For the text-containing cell, return its midpoint in [x, y] coordinate format. 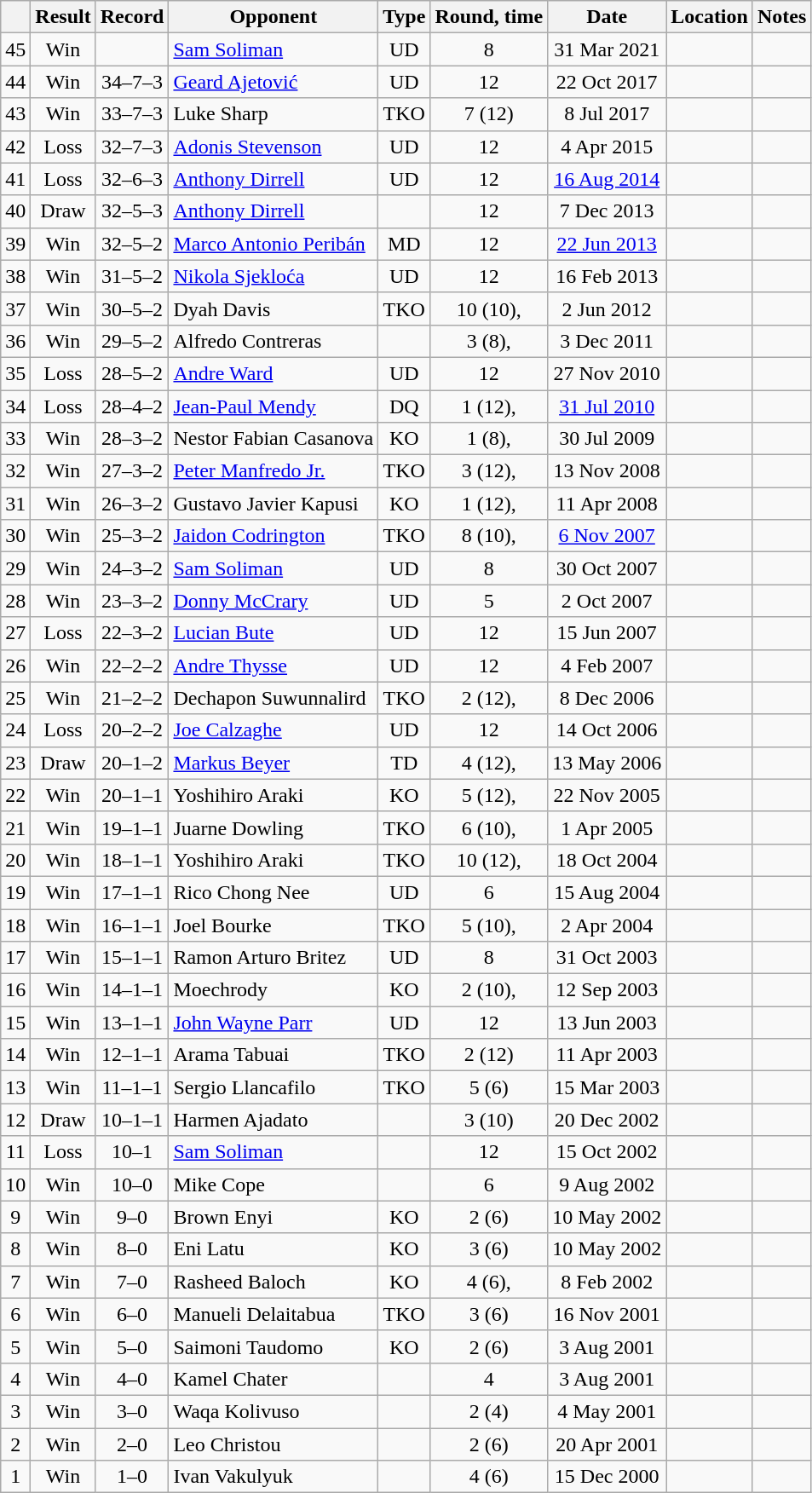
24–3–2 [132, 568]
5 (10), [489, 925]
Type [404, 17]
Peter Manfredo Jr. [274, 471]
6 Nov 2007 [607, 536]
31–5–2 [132, 276]
Juarne Dowling [274, 827]
Andre Ward [274, 373]
30 Jul 2009 [607, 439]
10 (10), [489, 308]
28–4–2 [132, 406]
13 Jun 2003 [607, 1023]
10–0 [132, 1185]
31 [15, 504]
15 Dec 2000 [607, 1477]
5 (6) [489, 1087]
4 (12), [489, 763]
2 Jun 2012 [607, 308]
6–0 [132, 1314]
29 [15, 568]
TD [404, 763]
9 [15, 1217]
8 Feb 2002 [607, 1282]
9 Aug 2002 [607, 1185]
Mike Cope [274, 1185]
22 Oct 2017 [607, 82]
10 (12), [489, 860]
1 (8), [489, 439]
4 (6) [489, 1477]
20–1–1 [132, 795]
Leo Christou [274, 1444]
Gustavo Javier Kapusi [274, 504]
1 Apr 2005 [607, 827]
15 Oct 2002 [607, 1152]
3 (8), [489, 341]
18–1–1 [132, 860]
16 Aug 2014 [607, 179]
Eni Latu [274, 1249]
6 (10), [489, 827]
8 Dec 2006 [607, 698]
24 [15, 730]
16–1–1 [132, 925]
32 [15, 471]
28–5–2 [132, 373]
16 [15, 990]
27–3–2 [132, 471]
28–3–2 [132, 439]
44 [15, 82]
13 Nov 2008 [607, 471]
41 [15, 179]
13 May 2006 [607, 763]
16 Feb 2013 [607, 276]
10 [15, 1185]
43 [15, 114]
11 Apr 2008 [607, 504]
22 Nov 2005 [607, 795]
Saimoni Taudomo [274, 1346]
9–0 [132, 1217]
Dechapon Suwunnalird [274, 698]
2–0 [132, 1444]
31 Oct 2003 [607, 958]
Nestor Fabian Casanova [274, 439]
Ivan Vakulyuk [274, 1477]
2 (12), [489, 698]
17–1–1 [132, 892]
2 Apr 2004 [607, 925]
8 Jul 2017 [607, 114]
32–5–3 [132, 211]
Sergio Llancafilo [274, 1087]
15 Mar 2003 [607, 1087]
Joe Calzaghe [274, 730]
42 [15, 147]
MD [404, 244]
4 Apr 2015 [607, 147]
3 [15, 1411]
Joel Bourke [274, 925]
8 (10), [489, 536]
Marco Antonio Peribán [274, 244]
Adonis Stevenson [274, 147]
26 [15, 666]
35 [15, 373]
32–6–3 [132, 179]
John Wayne Parr [274, 1023]
20–1–2 [132, 763]
40 [15, 211]
3 (10) [489, 1120]
4 Feb 2007 [607, 666]
Waqa Kolivuso [274, 1411]
13 [15, 1087]
14 Oct 2006 [607, 730]
27 [15, 633]
30 [15, 536]
23 [15, 763]
Jaidon Codrington [274, 536]
Markus Beyer [274, 763]
Lucian Bute [274, 633]
22 [15, 795]
39 [15, 244]
Arama Tabuai [274, 1055]
Jean-Paul Mendy [274, 406]
33–7–3 [132, 114]
14 [15, 1055]
21–2–2 [132, 698]
4–0 [132, 1379]
21 [15, 827]
33 [15, 439]
Round, time [489, 17]
Harmen Ajadato [274, 1120]
5 (12), [489, 795]
7 [15, 1282]
Donny McCrary [274, 601]
Result [63, 17]
Notes [781, 17]
25 [15, 698]
Moechrody [274, 990]
Manueli Delaitabua [274, 1314]
Location [710, 17]
2 (10), [489, 990]
22–2–2 [132, 666]
Alfredo Contreras [274, 341]
20 [15, 860]
31 Mar 2021 [607, 49]
22 Jun 2013 [607, 244]
14–1–1 [132, 990]
32–7–3 [132, 147]
19 [15, 892]
36 [15, 341]
28 [15, 601]
Rico Chong Nee [274, 892]
Nikola Sjekloća [274, 276]
2 (4) [489, 1411]
20 Apr 2001 [607, 1444]
Date [607, 17]
10–1 [132, 1152]
1–0 [132, 1477]
34–7–3 [132, 82]
26–3–2 [132, 504]
3 (12), [489, 471]
Geard Ajetović [274, 82]
7–0 [132, 1282]
15 Aug 2004 [607, 892]
45 [15, 49]
1 [15, 1477]
11–1–1 [132, 1087]
25–3–2 [132, 536]
12–1–1 [132, 1055]
Dyah Davis [274, 308]
4 May 2001 [607, 1411]
11 [15, 1152]
18 Oct 2004 [607, 860]
12 Sep 2003 [607, 990]
32–5–2 [132, 244]
Brown Enyi [274, 1217]
8–0 [132, 1249]
Ramon Arturo Britez [274, 958]
23–3–2 [132, 601]
20–2–2 [132, 730]
4 (6), [489, 1282]
27 Nov 2010 [607, 373]
Opponent [274, 17]
20 Dec 2002 [607, 1120]
5–0 [132, 1346]
30 Oct 2007 [607, 568]
2 (12) [489, 1055]
3–0 [132, 1411]
15 [15, 1023]
17 [15, 958]
7 Dec 2013 [607, 211]
Record [132, 17]
34 [15, 406]
22–3–2 [132, 633]
38 [15, 276]
30–5–2 [132, 308]
Luke Sharp [274, 114]
Andre Thysse [274, 666]
2 [15, 1444]
31 Jul 2010 [607, 406]
3 Dec 2011 [607, 341]
11 Apr 2003 [607, 1055]
19–1–1 [132, 827]
18 [15, 925]
15 Jun 2007 [607, 633]
15–1–1 [132, 958]
29–5–2 [132, 341]
37 [15, 308]
DQ [404, 406]
16 Nov 2001 [607, 1314]
7 (12) [489, 114]
Kamel Chater [274, 1379]
Rasheed Baloch [274, 1282]
10–1–1 [132, 1120]
2 Oct 2007 [607, 601]
13–1–1 [132, 1023]
